Return the (x, y) coordinate for the center point of the cell that contains the specified text.  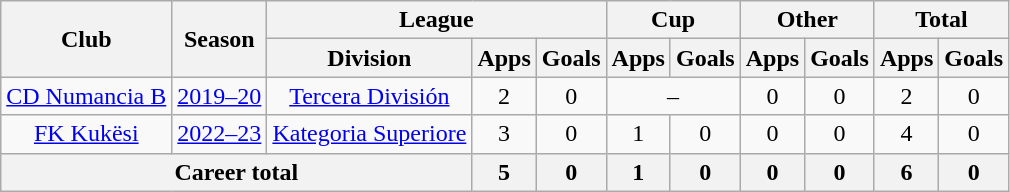
3 (504, 134)
Total (941, 20)
Club (86, 39)
FK Kukësi (86, 134)
5 (504, 172)
Kategoria Superiore (370, 134)
CD Numancia B (86, 96)
2022–23 (220, 134)
Cup (673, 20)
Other (807, 20)
Career total (236, 172)
2019–20 (220, 96)
Tercera División (370, 96)
League (436, 20)
4 (906, 134)
Season (220, 39)
– (673, 96)
Division (370, 58)
6 (906, 172)
